Pinpoint the cell where the given text exists, returning its (x, y) midpoint coordinate. 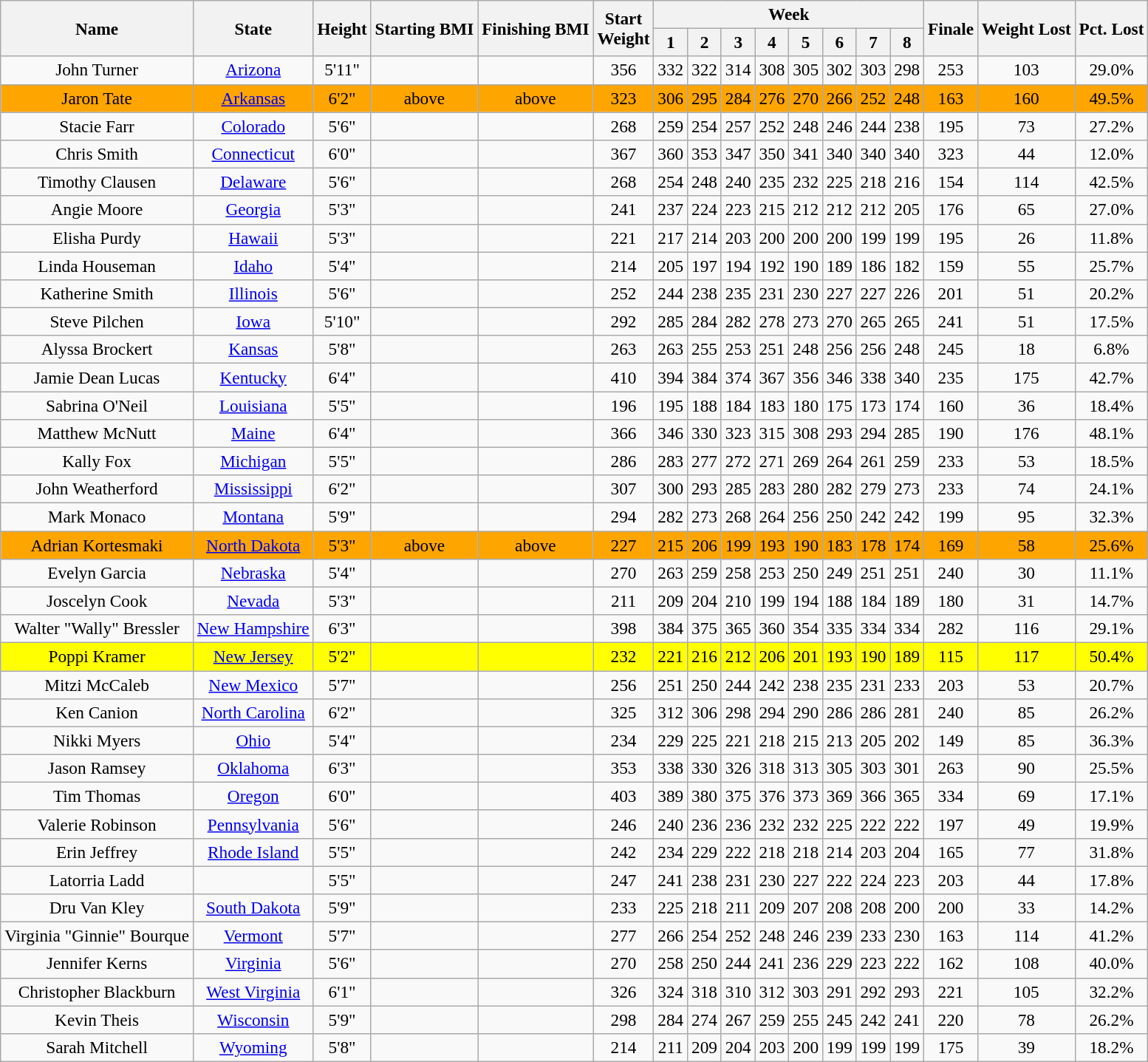
322 (705, 70)
49.5% (1111, 98)
Finale (951, 28)
State (253, 28)
165 (951, 852)
210 (738, 601)
271 (772, 461)
Pct. Lost (1111, 28)
Angie Moore (98, 210)
Kally Fox (98, 461)
78 (1026, 1019)
Name (98, 28)
Virginia (253, 964)
279 (873, 489)
5'11" (342, 70)
Christopher Blackburn (98, 992)
Mark Monaco (98, 517)
42.5% (1111, 182)
154 (951, 182)
Latorria Ladd (98, 879)
Finishing BMI (536, 28)
301 (907, 768)
369 (839, 796)
Kentucky (253, 377)
217 (671, 238)
Wisconsin (253, 1019)
20.7% (1111, 684)
69 (1026, 796)
49 (1026, 824)
6 (839, 42)
25.5% (1111, 768)
281 (907, 712)
StartWeight (623, 28)
18 (1026, 350)
207 (806, 908)
196 (623, 405)
18.4% (1111, 405)
300 (671, 489)
24.1% (1111, 489)
310 (738, 992)
350 (772, 154)
272 (738, 461)
New Mexico (253, 684)
Starting BMI (424, 28)
Kevin Theis (98, 1019)
Maine (253, 433)
West Virginia (253, 992)
274 (705, 1019)
239 (839, 936)
Mississippi (253, 489)
25.6% (1111, 545)
6'1" (342, 992)
39 (1026, 1047)
403 (623, 796)
Alyssa Brockert (98, 350)
Stacie Farr (98, 126)
162 (951, 964)
5'10" (342, 321)
276 (772, 98)
7 (873, 42)
159 (951, 265)
Ohio (253, 741)
Connecticut (253, 154)
307 (623, 489)
Tim Thomas (98, 796)
374 (738, 377)
12.0% (1111, 154)
192 (772, 265)
50.4% (1111, 656)
Michigan (253, 461)
117 (1026, 656)
Chris Smith (98, 154)
116 (1026, 628)
Elisha Purdy (98, 238)
394 (671, 377)
178 (873, 545)
55 (1026, 265)
Jaron Tate (98, 98)
398 (623, 628)
Matthew McNutt (98, 433)
29.0% (1111, 70)
Virginia "Ginnie" Bourque (98, 936)
North Carolina (253, 712)
33 (1026, 908)
302 (839, 70)
291 (839, 992)
Weight Lost (1026, 28)
347 (738, 154)
Illinois (253, 293)
202 (907, 741)
Rhode Island (253, 852)
Steve Pilchen (98, 321)
Dru Van Kley (98, 908)
376 (772, 796)
27.2% (1111, 126)
Montana (253, 517)
324 (671, 992)
Vermont (253, 936)
186 (873, 265)
Walter "Wally" Bressler (98, 628)
North Dakota (253, 545)
Jamie Dean Lucas (98, 377)
48.1% (1111, 433)
18.5% (1111, 461)
31 (1026, 601)
17.8% (1111, 879)
Oklahoma (253, 768)
41.2% (1111, 936)
36.3% (1111, 741)
Nikki Myers (98, 741)
77 (1026, 852)
Katherine Smith (98, 293)
295 (705, 98)
Arizona (253, 70)
Louisiana (253, 405)
182 (907, 265)
380 (705, 796)
Timothy Clausen (98, 182)
32.3% (1111, 517)
Erin Jeffrey (98, 852)
103 (1026, 70)
3 (738, 42)
Kansas (253, 350)
149 (951, 741)
Jason Ramsey (98, 768)
269 (806, 461)
Adrian Kortesmaki (98, 545)
6.8% (1111, 350)
314 (738, 70)
278 (772, 321)
Nebraska (253, 573)
257 (738, 126)
26 (1026, 238)
John Turner (98, 70)
18.2% (1111, 1047)
73 (1026, 126)
173 (873, 405)
14.2% (1111, 908)
29.1% (1111, 628)
South Dakota (253, 908)
17.1% (1111, 796)
290 (806, 712)
Mitzi McCaleb (98, 684)
17.5% (1111, 321)
95 (1026, 517)
249 (839, 573)
32.2% (1111, 992)
169 (951, 545)
42.7% (1111, 377)
11.1% (1111, 573)
40.0% (1111, 964)
247 (623, 879)
Valerie Robinson (98, 824)
Poppi Kramer (98, 656)
108 (1026, 964)
8 (907, 42)
Linda Houseman (98, 265)
Jennifer Kerns (98, 964)
Sabrina O'Neil (98, 405)
John Weatherford (98, 489)
325 (623, 712)
315 (772, 433)
Wyoming (253, 1047)
Georgia (253, 210)
Pennsylvania (253, 824)
267 (738, 1019)
213 (839, 741)
341 (806, 154)
237 (671, 210)
Week (789, 14)
313 (806, 768)
115 (951, 656)
1 (671, 42)
4 (772, 42)
Delaware (253, 182)
354 (806, 628)
31.8% (1111, 852)
65 (1026, 210)
20.2% (1111, 293)
2 (705, 42)
Idaho (253, 265)
Iowa (253, 321)
373 (806, 796)
105 (1026, 992)
332 (671, 70)
5 (806, 42)
220 (951, 1019)
Colorado (253, 126)
14.7% (1111, 601)
261 (873, 461)
335 (839, 628)
90 (1026, 768)
New Hampshire (253, 628)
Arkansas (253, 98)
Hawaii (253, 238)
36 (1026, 405)
Joscelyn Cook (98, 601)
Oregon (253, 796)
19.9% (1111, 824)
25.7% (1111, 265)
226 (907, 293)
410 (623, 377)
280 (806, 489)
Evelyn Garcia (98, 573)
New Jersey (253, 656)
74 (1026, 489)
30 (1026, 573)
Ken Canion (98, 712)
58 (1026, 545)
389 (671, 796)
Sarah Mitchell (98, 1047)
Height (342, 28)
Nevada (253, 601)
11.8% (1111, 238)
5'2" (342, 656)
27.0% (1111, 210)
